Search for the cell housing the specified text and yield its (x, y) center coordinate. 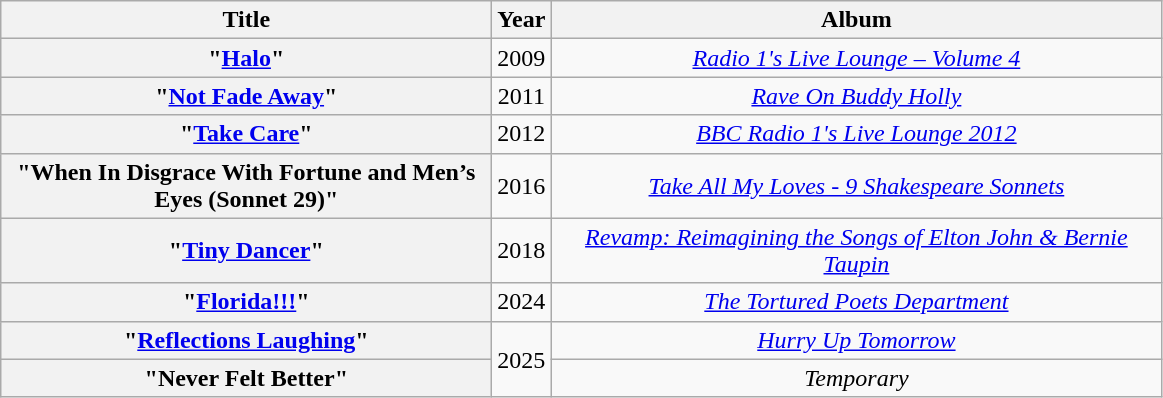
"Reflections Laughing" (246, 340)
Revamp: Reimagining the Songs of Elton John & Bernie Taupin (856, 250)
2012 (522, 134)
Temporary (856, 378)
"Never Felt Better" (246, 378)
Album (856, 20)
Radio 1's Live Lounge – Volume 4 (856, 58)
"Tiny Dancer" (246, 250)
2024 (522, 302)
Rave On Buddy Holly (856, 96)
"Halo" (246, 58)
2011 (522, 96)
"Florida!!!" (246, 302)
"Not Fade Away" (246, 96)
Year (522, 20)
2016 (522, 186)
2009 (522, 58)
BBC Radio 1's Live Lounge 2012 (856, 134)
"When In Disgrace With Fortune and Men’s Eyes (Sonnet 29)" (246, 186)
Take All My Loves - 9 Shakespeare Sonnets (856, 186)
Title (246, 20)
The Tortured Poets Department (856, 302)
"Take Care" (246, 134)
2025 (522, 359)
Hurry Up Tomorrow (856, 340)
2018 (522, 250)
